Pinpoint the cell where the given text exists, returning its (X, Y) midpoint coordinate. 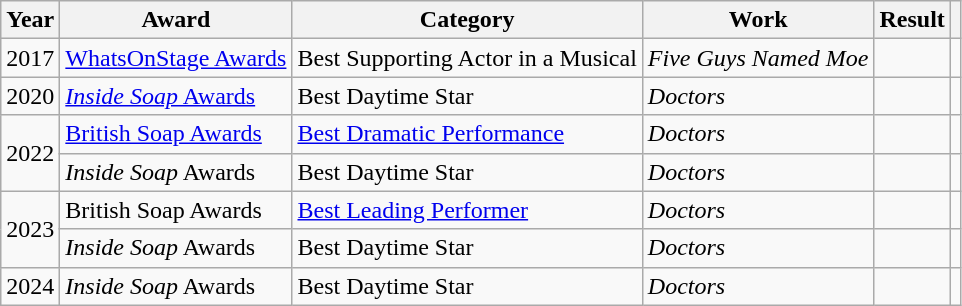
2024 (30, 286)
Best Leading Performer (467, 210)
Award (176, 20)
2022 (30, 153)
Category (467, 20)
Five Guys Named Moe (758, 58)
2017 (30, 58)
Result (912, 20)
Best Supporting Actor in a Musical (467, 58)
Work (758, 20)
WhatsOnStage Awards (176, 58)
2020 (30, 96)
2023 (30, 229)
Year (30, 20)
Best Dramatic Performance (467, 134)
